Locate the cell with the specified text and output its (x, y) center coordinate. 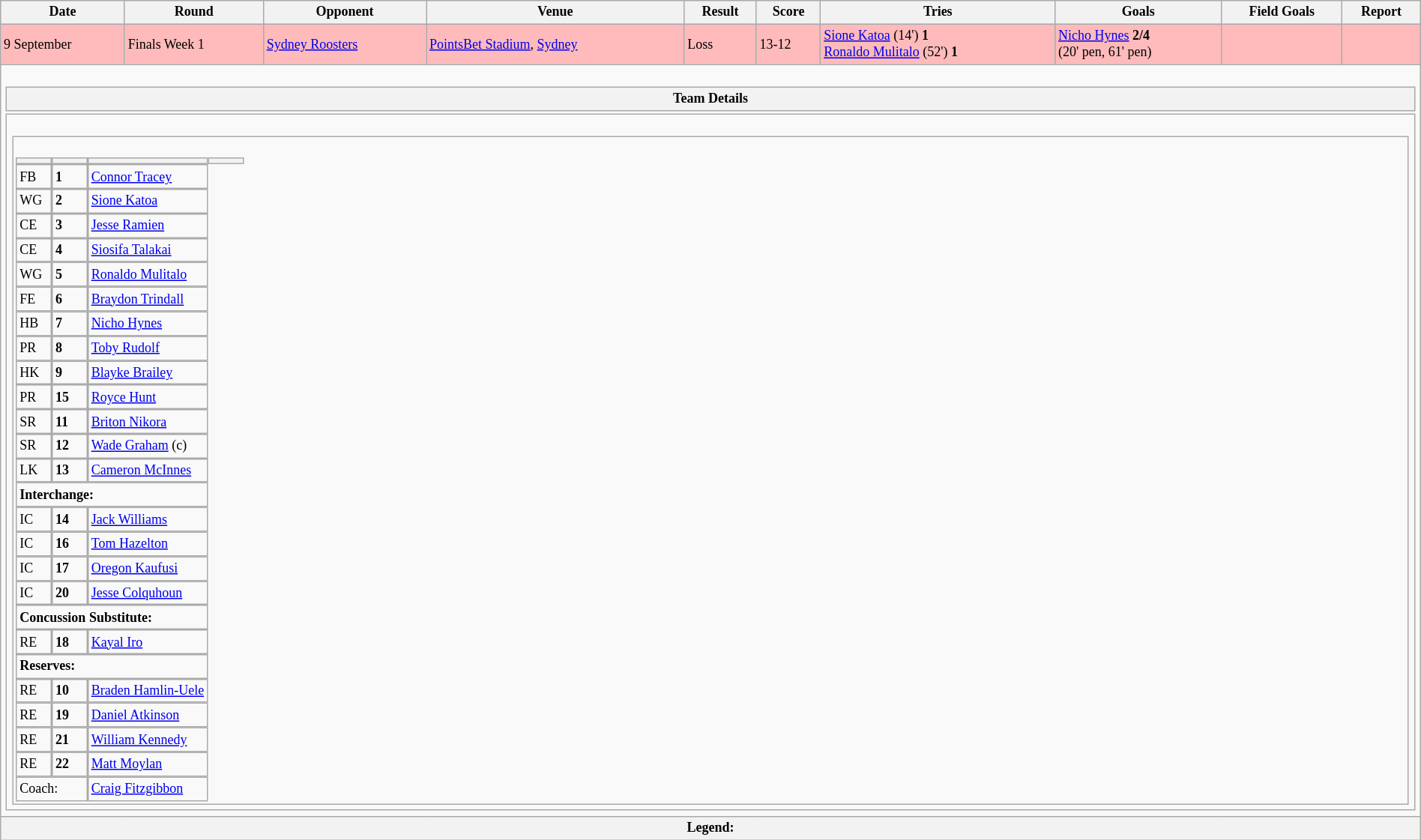
17 (70, 568)
Tom Hazelton (148, 544)
22 (70, 764)
6 (70, 300)
HB (34, 324)
Ronaldo Mulitalo (148, 274)
Team Details (710, 99)
Opponent (345, 12)
13 (70, 471)
Round (193, 12)
Wade Graham (c) (148, 447)
PointsBet Stadium, Sydney (555, 44)
20 (70, 593)
Coach: (51, 788)
Sione Katoa (148, 201)
Toby Rudolf (148, 348)
15 (70, 397)
7 (70, 324)
4 (70, 250)
Finals Week 1 (193, 44)
Connor Tracey (148, 177)
16 (70, 544)
Legend: (710, 827)
Tries (938, 12)
Concussion Substitute: (112, 617)
Jesse Ramien (148, 226)
Reserves: (112, 667)
Blayke Brailey (148, 373)
Braydon Trindall (148, 300)
Venue (555, 12)
Cameron McInnes (148, 471)
1 (70, 177)
Craig Fitzgibbon (148, 788)
Royce Hunt (148, 397)
21 (70, 740)
Braden Hamlin-Uele (148, 691)
13-12 (788, 44)
Loss (720, 44)
Score (788, 12)
Interchange: (112, 495)
8 (70, 348)
FB (34, 177)
5 (70, 274)
Jack Williams (148, 520)
Report (1382, 12)
10 (70, 691)
HK (34, 373)
9 (70, 373)
Result (720, 12)
Nicho Hynes 2/4(20' pen, 61' pen) (1138, 44)
Nicho Hynes (148, 324)
Matt Moylan (148, 764)
19 (70, 715)
Briton Nikora (148, 421)
Field Goals (1282, 12)
12 (70, 447)
9 September (63, 44)
3 (70, 226)
14 (70, 520)
Date (63, 12)
11 (70, 421)
FE (34, 300)
Jesse Colquhoun (148, 593)
Sydney Roosters (345, 44)
Kayal Iro (148, 641)
Goals (1138, 12)
LK (34, 471)
Siosifa Talakai (148, 250)
2 (70, 201)
18 (70, 641)
Sione Katoa (14') 1Ronaldo Mulitalo (52') 1 (938, 44)
William Kennedy (148, 740)
Oregon Kaufusi (148, 568)
Daniel Atkinson (148, 715)
